Return the (x, y) coordinate for the center point of the cell that contains the specified text.  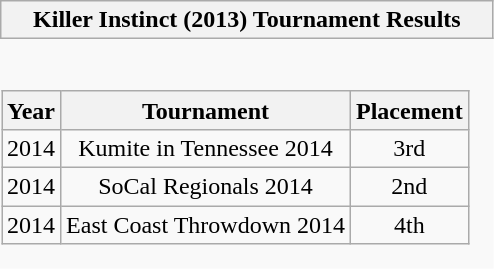
2nd (410, 186)
3rd (410, 148)
SoCal Regionals 2014 (206, 186)
Placement (410, 110)
4th (410, 225)
Tournament (206, 110)
Killer Instinct (2013) Tournament Results (247, 20)
Year (32, 110)
Kumite in Tennessee 2014 (206, 148)
Year Tournament Placement 2014 Kumite in Tennessee 2014 3rd 2014 SoCal Regionals 2014 2nd 2014 East Coast Throwdown 2014 4th (247, 154)
East Coast Throwdown 2014 (206, 225)
